Scan for the cell matching the given text and deliver its (X, Y) coordinate at center. 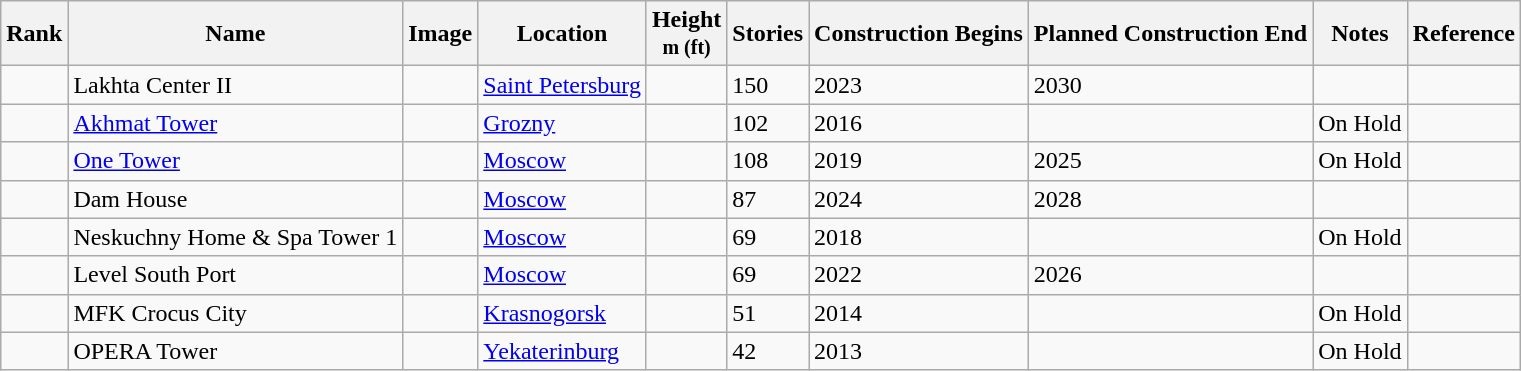
2024 (919, 199)
Neskuchny Home & Spa Tower 1 (236, 237)
OPERA Tower (236, 351)
150 (768, 85)
Reference (1464, 34)
Name (236, 34)
Rank (34, 34)
2019 (919, 161)
Grozny (562, 123)
Saint Petersburg (562, 85)
108 (768, 161)
42 (768, 351)
2022 (919, 275)
One Tower (236, 161)
Lakhta Center II (236, 85)
2026 (1170, 275)
Akhmat Tower (236, 123)
Image (440, 34)
Heightm (ft) (686, 34)
Stories (768, 34)
MFK Crocus City (236, 313)
Level South Port (236, 275)
Construction Begins (919, 34)
Krasnogorsk (562, 313)
Yekaterinburg (562, 351)
2014 (919, 313)
2016 (919, 123)
Dam House (236, 199)
2028 (1170, 199)
Notes (1360, 34)
Location (562, 34)
2025 (1170, 161)
2030 (1170, 85)
87 (768, 199)
102 (768, 123)
2018 (919, 237)
2023 (919, 85)
51 (768, 313)
2013 (919, 351)
Planned Construction End (1170, 34)
